Extract the (X, Y) coordinate from the center of the cell holding the provided text.  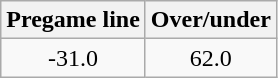
Pregame line (74, 20)
62.0 (210, 58)
Over/under (210, 20)
-31.0 (74, 58)
